Capture the cell that displays the provided text and extract its (X, Y) central coordinate. 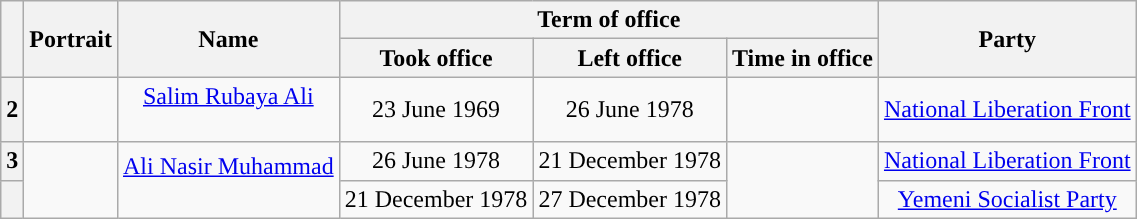
Term of office (608, 20)
Time in office (803, 58)
Ali Nasir Muhammad (228, 180)
Portrait (71, 39)
2 (12, 110)
3 (12, 161)
Party (1007, 39)
Left office (630, 58)
27 December 1978 (630, 199)
Name (228, 39)
Yemeni Socialist Party (1007, 199)
23 June 1969 (436, 110)
Salim Rubaya Ali (228, 110)
Took office (436, 58)
